Pinpoint the cell where the given text exists, returning its [x, y] midpoint coordinate. 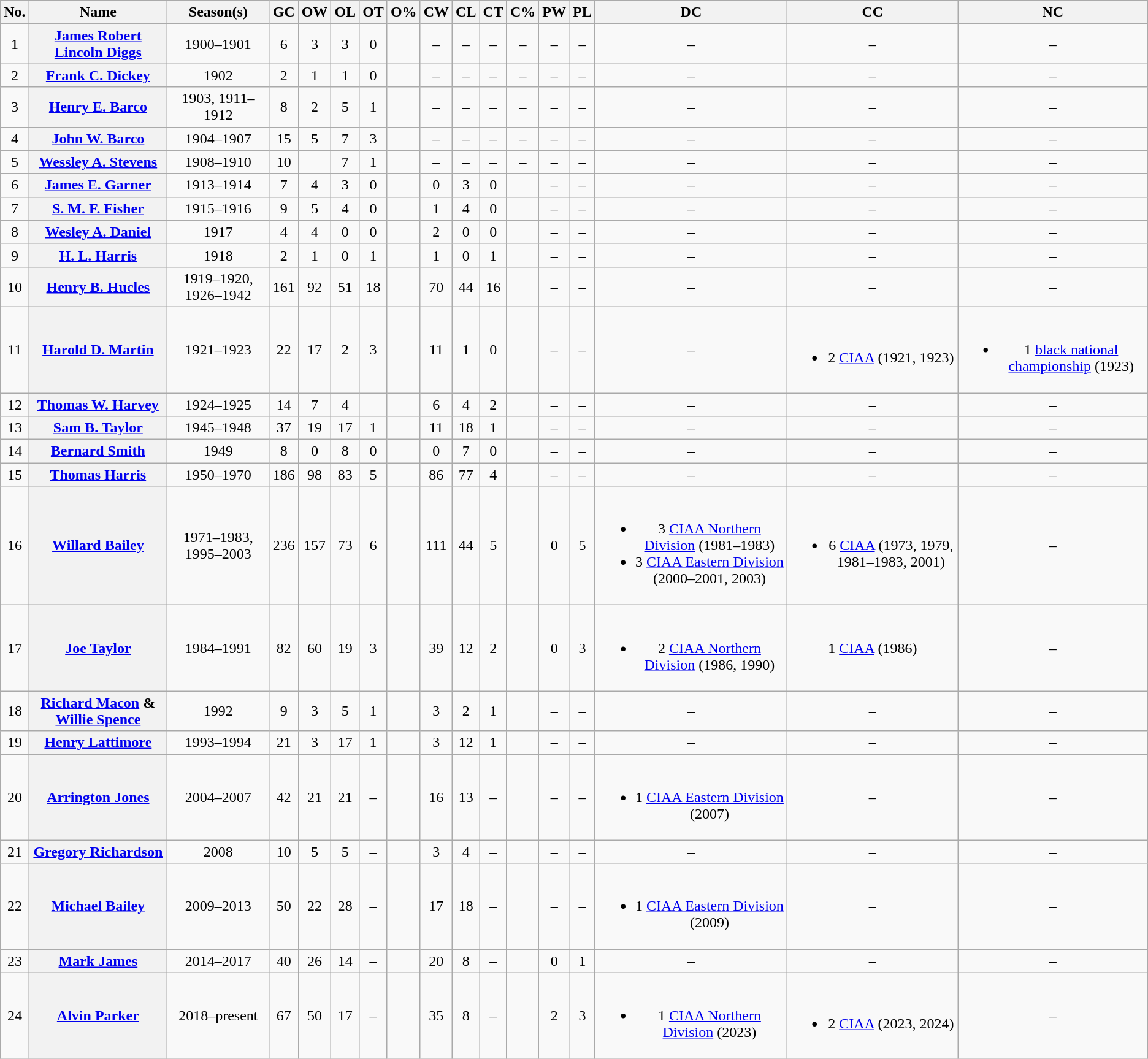
1 CIAA Eastern Division (2009) [691, 906]
39 [436, 648]
James E. Garner [98, 185]
CC [873, 12]
OW [315, 12]
Henry Lattimore [98, 743]
GC [283, 12]
1 CIAA Northern Division (2023) [691, 1015]
1924–1925 [218, 404]
1904–1907 [218, 139]
1992 [218, 711]
1903, 1911–1912 [218, 107]
Henry E. Barco [98, 107]
67 [283, 1015]
1949 [218, 451]
28 [345, 906]
Gregory Richardson [98, 852]
Henry B. Hucles [98, 287]
24 [15, 1015]
1993–1994 [218, 743]
NC [1052, 12]
CL [466, 12]
Mark James [98, 961]
CT [493, 12]
77 [466, 475]
O% [404, 12]
1908–1910 [218, 162]
236 [283, 546]
161 [283, 287]
83 [345, 475]
2008 [218, 852]
Season(s) [218, 12]
2 CIAA Northern Division (1986, 1990) [691, 648]
92 [315, 287]
Joe Taylor [98, 648]
Wesley A. Daniel [98, 232]
37 [283, 428]
2009–2013 [218, 906]
2018–present [218, 1015]
2004–2007 [218, 797]
98 [315, 475]
82 [283, 648]
1971–1983, 1995–2003 [218, 546]
1919–1920, 1926–1942 [218, 287]
CW [436, 12]
No. [15, 12]
73 [345, 546]
111 [436, 546]
2 CIAA (1921, 1923) [873, 350]
1915–1916 [218, 208]
23 [15, 961]
35 [436, 1015]
1900–1901 [218, 44]
PW [554, 12]
Frank C. Dickey [98, 75]
Sam B. Taylor [98, 428]
Harold D. Martin [98, 350]
OT [373, 12]
Thomas Harris [98, 475]
1917 [218, 232]
1913–1914 [218, 185]
OL [345, 12]
157 [315, 546]
51 [345, 287]
1918 [218, 255]
1 CIAA Eastern Division (2007) [691, 797]
Willard Bailey [98, 546]
1 CIAA (1986) [873, 648]
1945–1948 [218, 428]
DC [691, 12]
Wessley A. Stevens [98, 162]
S. M. F. Fisher [98, 208]
1921–1923 [218, 350]
James Robert Lincoln Diggs [98, 44]
86 [436, 475]
1902 [218, 75]
70 [436, 287]
H. L. Harris [98, 255]
3 CIAA Northern Division (1981–1983)3 CIAA Eastern Division (2000–2001, 2003) [691, 546]
Richard Macon & Willie Spence [98, 711]
Arrington Jones [98, 797]
6 CIAA (1973, 1979, 1981–1983, 2001) [873, 546]
C% [522, 12]
John W. Barco [98, 139]
186 [283, 475]
60 [315, 648]
Thomas W. Harvey [98, 404]
1984–1991 [218, 648]
42 [283, 797]
1950–1970 [218, 475]
26 [315, 961]
Name [98, 12]
40 [283, 961]
2 CIAA (2023, 2024) [873, 1015]
Michael Bailey [98, 906]
2014–2017 [218, 961]
Alvin Parker [98, 1015]
1 black national championship (1923) [1052, 350]
Bernard Smith [98, 451]
PL [583, 12]
